Return (X, Y) of the center of cell containing provided text 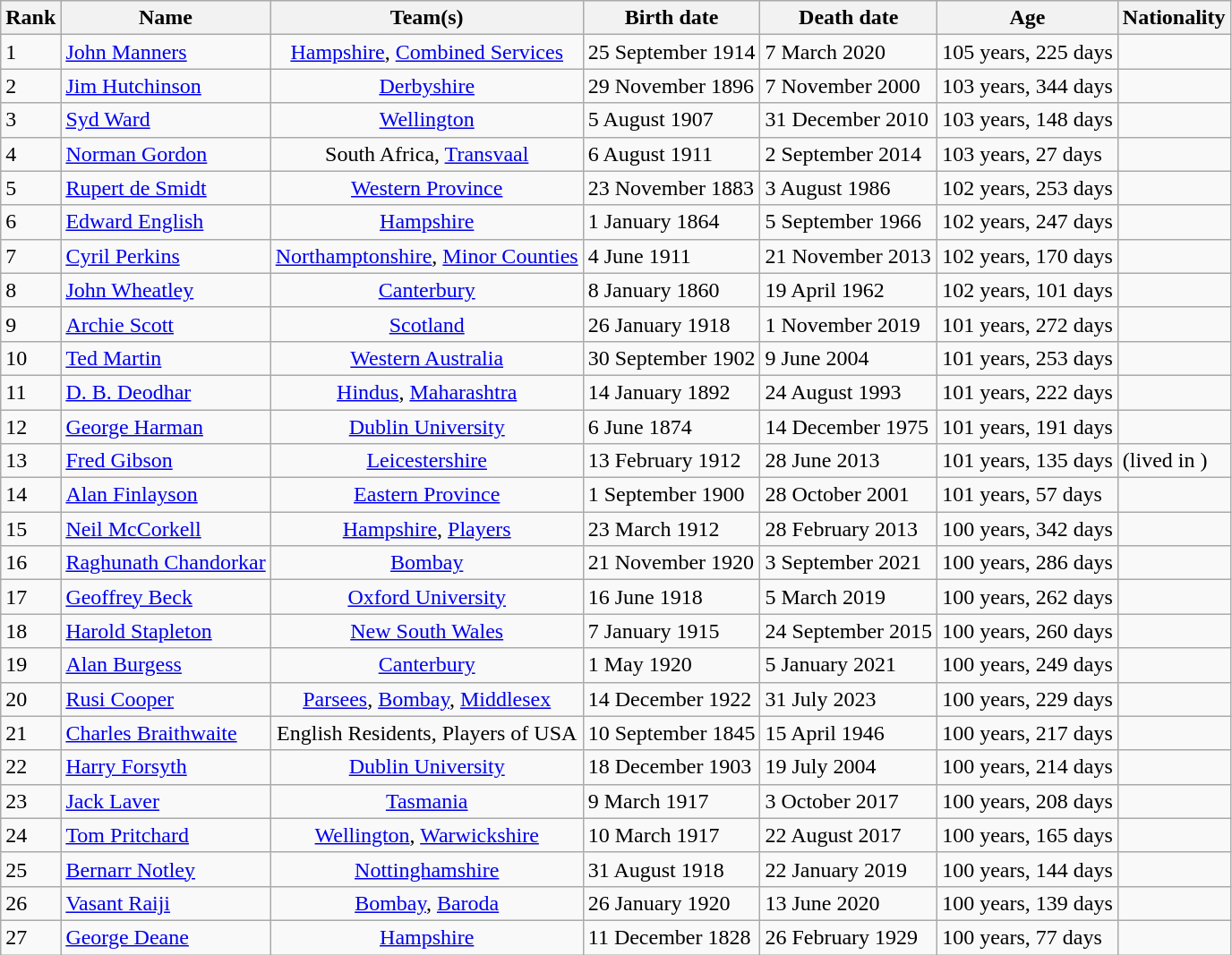
26 January 1920 (672, 903)
100 years, 260 days (1028, 631)
Tasmania (426, 801)
100 years, 139 days (1028, 903)
Fred Gibson (166, 461)
8 January 1860 (672, 290)
10 (30, 358)
Rupert de Smidt (166, 188)
7 January 1915 (672, 631)
1 (30, 52)
11 (30, 392)
5 August 1907 (672, 120)
28 June 2013 (849, 461)
101 years, 135 days (1028, 461)
New South Wales (426, 631)
21 November 2013 (849, 256)
16 (30, 563)
Bombay, Baroda (426, 903)
15 (30, 529)
7 November 2000 (849, 86)
1 May 1920 (672, 665)
19 (30, 665)
17 (30, 597)
George Harman (166, 427)
19 April 1962 (849, 290)
Hindus, Maharashtra (426, 392)
Cyril Perkins (166, 256)
Team(s) (426, 18)
John Manners (166, 52)
100 years, 165 days (1028, 835)
31 July 2023 (849, 699)
5 September 1966 (849, 222)
Name (166, 18)
10 September 1845 (672, 733)
26 January 1918 (672, 324)
12 (30, 427)
1 November 2019 (849, 324)
11 December 1828 (672, 937)
Nottinghamshire (426, 869)
Vasant Raiji (166, 903)
31 August 1918 (672, 869)
Parsees, Bombay, Middlesex (426, 699)
102 years, 101 days (1028, 290)
14 December 1922 (672, 699)
Harry Forsyth (166, 767)
2 September 2014 (849, 154)
14 January 1892 (672, 392)
Rank (30, 18)
28 October 2001 (849, 495)
Neil McCorkell (166, 529)
14 December 1975 (849, 427)
Derbyshire (426, 86)
Jack Laver (166, 801)
John Wheatley (166, 290)
18 December 1903 (672, 767)
Oxford University (426, 597)
100 years, 144 days (1028, 869)
3 (30, 120)
27 (30, 937)
100 years, 217 days (1028, 733)
5 (30, 188)
8 (30, 290)
Jim Hutchinson (166, 86)
George Deane (166, 937)
3 October 2017 (849, 801)
21 (30, 733)
105 years, 225 days (1028, 52)
Ted Martin (166, 358)
26 (30, 903)
Hampshire, Combined Services (426, 52)
101 years, 253 days (1028, 358)
Leicestershire (426, 461)
South Africa, Transvaal (426, 154)
102 years, 170 days (1028, 256)
10 March 1917 (672, 835)
6 (30, 222)
28 February 2013 (849, 529)
102 years, 247 days (1028, 222)
Edward English (166, 222)
101 years, 57 days (1028, 495)
13 June 2020 (849, 903)
100 years, 214 days (1028, 767)
5 March 2019 (849, 597)
1 January 1864 (672, 222)
English Residents, Players of USA (426, 733)
Rusi Cooper (166, 699)
(lived in ) (1174, 461)
Death date (849, 18)
13 (30, 461)
6 June 1874 (672, 427)
13 February 1912 (672, 461)
9 June 2004 (849, 358)
18 (30, 631)
7 March 2020 (849, 52)
24 September 2015 (849, 631)
9 (30, 324)
Archie Scott (166, 324)
100 years, 262 days (1028, 597)
100 years, 208 days (1028, 801)
26 February 1929 (849, 937)
25 September 1914 (672, 52)
Norman Gordon (166, 154)
21 November 1920 (672, 563)
9 March 1917 (672, 801)
5 January 2021 (849, 665)
100 years, 249 days (1028, 665)
101 years, 191 days (1028, 427)
Nationality (1174, 18)
29 November 1896 (672, 86)
23 March 1912 (672, 529)
24 (30, 835)
2 (30, 86)
16 June 1918 (672, 597)
1 September 1900 (672, 495)
19 July 2004 (849, 767)
Alan Finlayson (166, 495)
15 April 1946 (849, 733)
30 September 1902 (672, 358)
Tom Pritchard (166, 835)
Alan Burgess (166, 665)
23 November 1883 (672, 188)
24 August 1993 (849, 392)
Charles Braithwaite (166, 733)
Western Australia (426, 358)
3 August 1986 (849, 188)
Hampshire, Players (426, 529)
103 years, 148 days (1028, 120)
Western Province (426, 188)
103 years, 344 days (1028, 86)
Syd Ward (166, 120)
Geoffrey Beck (166, 597)
Wellington, Warwickshire (426, 835)
Bombay (426, 563)
Eastern Province (426, 495)
4 (30, 154)
Harold Stapleton (166, 631)
101 years, 272 days (1028, 324)
22 August 2017 (849, 835)
100 years, 286 days (1028, 563)
Scotland (426, 324)
102 years, 253 days (1028, 188)
20 (30, 699)
Birth date (672, 18)
100 years, 229 days (1028, 699)
Raghunath Chandorkar (166, 563)
25 (30, 869)
Wellington (426, 120)
Age (1028, 18)
6 August 1911 (672, 154)
23 (30, 801)
103 years, 27 days (1028, 154)
Northamptonshire, Minor Counties (426, 256)
22 January 2019 (849, 869)
100 years, 77 days (1028, 937)
D. B. Deodhar (166, 392)
101 years, 222 days (1028, 392)
Bernarr Notley (166, 869)
100 years, 342 days (1028, 529)
3 September 2021 (849, 563)
31 December 2010 (849, 120)
14 (30, 495)
22 (30, 767)
7 (30, 256)
4 June 1911 (672, 256)
